For the text-containing cell, return its midpoint in (X, Y) coordinate format. 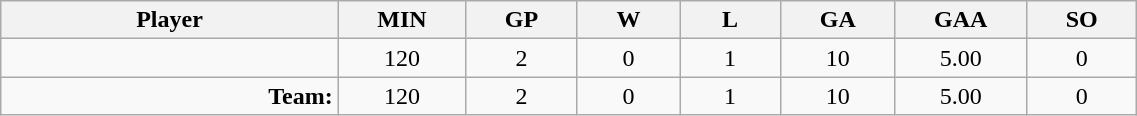
MIN (402, 20)
GAA (961, 20)
GP (522, 20)
Team: (170, 96)
GA (838, 20)
Player (170, 20)
L (730, 20)
W (628, 20)
SO (1081, 20)
